Extract the [X, Y] coordinate from the center of the cell holding the provided text.  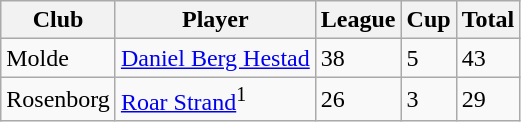
29 [488, 100]
Total [488, 20]
Club [58, 20]
Molde [58, 58]
43 [488, 58]
3 [428, 100]
38 [358, 58]
Rosenborg [58, 100]
League [358, 20]
5 [428, 58]
Daniel Berg Hestad [215, 58]
26 [358, 100]
Cup [428, 20]
Player [215, 20]
Roar Strand1 [215, 100]
